For the text-containing cell, return its midpoint in (X, Y) coordinate format. 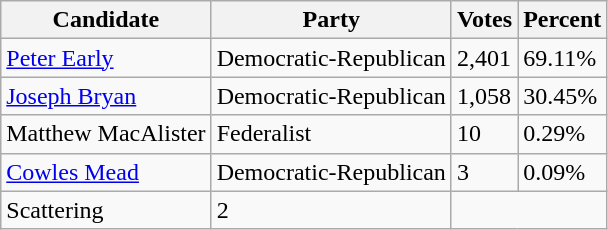
69.11% (562, 58)
Scattering (106, 210)
0.29% (562, 134)
Votes (484, 20)
Party (331, 20)
Percent (562, 20)
3 (484, 172)
2,401 (484, 58)
Joseph Bryan (106, 96)
2 (331, 210)
0.09% (562, 172)
Peter Early (106, 58)
30.45% (562, 96)
Matthew MacAlister (106, 134)
10 (484, 134)
Cowles Mead (106, 172)
Candidate (106, 20)
1,058 (484, 96)
Federalist (331, 134)
